Return the (X, Y) coordinate for the center point of the cell that contains the specified text.  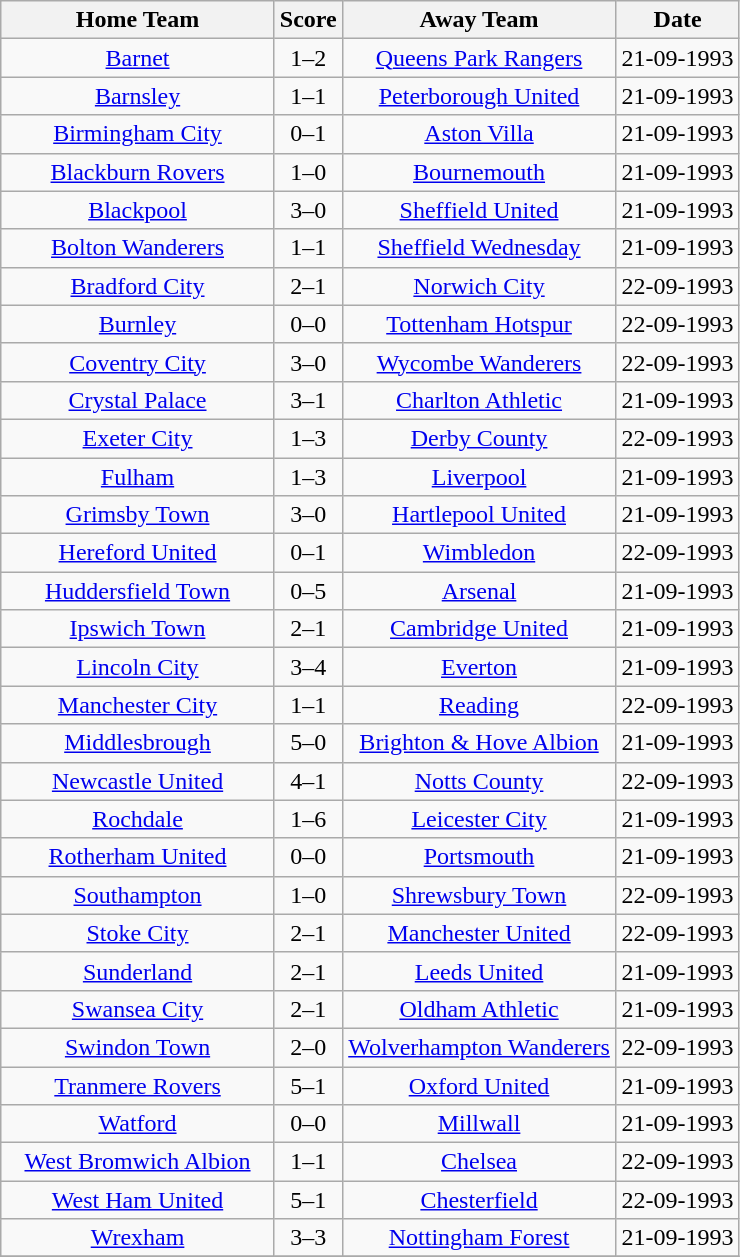
Watford (138, 1124)
Rotherham United (138, 857)
3–3 (308, 1238)
Bolton Wanderers (138, 248)
Lincoln City (138, 667)
Hartlepool United (479, 515)
Bradford City (138, 286)
Tranmere Rovers (138, 1085)
1–2 (308, 58)
Manchester City (138, 705)
Queens Park Rangers (479, 58)
0–5 (308, 591)
Wimbledon (479, 553)
Middlesbrough (138, 743)
Score (308, 20)
Chelsea (479, 1162)
Exeter City (138, 438)
Newcastle United (138, 781)
Reading (479, 705)
West Bromwich Albion (138, 1162)
5–0 (308, 743)
Ipswich Town (138, 629)
Coventry City (138, 362)
Wycombe Wanderers (479, 362)
Liverpool (479, 477)
Oxford United (479, 1085)
West Ham United (138, 1200)
3–4 (308, 667)
Aston Villa (479, 134)
Barnsley (138, 96)
Millwall (479, 1124)
Shrewsbury Town (479, 895)
Sheffield Wednesday (479, 248)
Arsenal (479, 591)
Southampton (138, 895)
Bournemouth (479, 172)
Date (678, 20)
Home Team (138, 20)
Cambridge United (479, 629)
Manchester United (479, 933)
Rochdale (138, 819)
Portsmouth (479, 857)
3–1 (308, 400)
Sunderland (138, 971)
4–1 (308, 781)
Stoke City (138, 933)
Barnet (138, 58)
Notts County (479, 781)
1–6 (308, 819)
Wrexham (138, 1238)
Wolverhampton Wanderers (479, 1047)
Sheffield United (479, 210)
Hereford United (138, 553)
Huddersfield Town (138, 591)
Norwich City (479, 286)
Everton (479, 667)
Leeds United (479, 971)
Swindon Town (138, 1047)
Oldham Athletic (479, 1009)
Leicester City (479, 819)
Blackburn Rovers (138, 172)
Blackpool (138, 210)
Birmingham City (138, 134)
Tottenham Hotspur (479, 324)
Fulham (138, 477)
Brighton & Hove Albion (479, 743)
Derby County (479, 438)
Charlton Athletic (479, 400)
Away Team (479, 20)
2–0 (308, 1047)
Swansea City (138, 1009)
Chesterfield (479, 1200)
Crystal Palace (138, 400)
Peterborough United (479, 96)
Nottingham Forest (479, 1238)
Grimsby Town (138, 515)
Burnley (138, 324)
